For the text-containing cell, return its midpoint in (x, y) coordinate format. 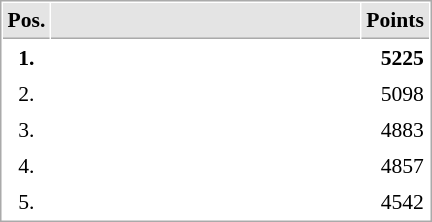
5225 (396, 57)
1. (26, 57)
3. (26, 129)
4883 (396, 129)
4. (26, 165)
4542 (396, 201)
4857 (396, 165)
Pos. (26, 21)
5098 (396, 93)
2. (26, 93)
5. (26, 201)
Points (396, 21)
